For the text-containing cell, return its midpoint in (X, Y) coordinate format. 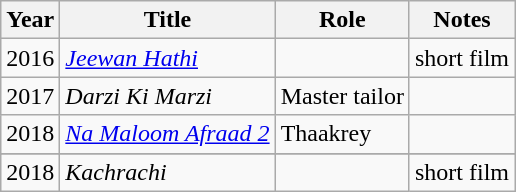
2016 (30, 58)
Thaakrey (342, 134)
Title (168, 20)
Na Maloom Afraad 2 (168, 134)
Notes (462, 20)
2017 (30, 96)
Darzi Ki Marzi (168, 96)
Year (30, 20)
Master tailor (342, 96)
Kachrachi (168, 172)
Jeewan Hathi (168, 58)
Role (342, 20)
